Determine the (X, Y) coordinate at the center of the cell enclosing the given text.  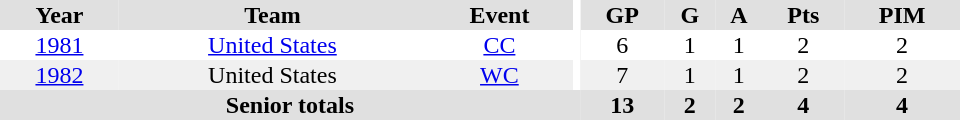
GP (622, 15)
Event (500, 15)
WC (500, 75)
PIM (902, 15)
Team (272, 15)
1981 (60, 45)
Pts (804, 15)
G (690, 15)
13 (622, 105)
1982 (60, 75)
Senior totals (290, 105)
A (738, 15)
7 (622, 75)
Year (60, 15)
6 (622, 45)
CC (500, 45)
